Pinpoint the cell where the given text exists, returning its (X, Y) midpoint coordinate. 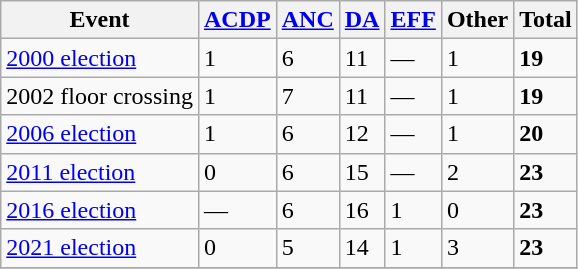
ANC (308, 20)
5 (308, 248)
2016 election (100, 210)
Total (546, 20)
2 (477, 172)
2006 election (100, 134)
Event (100, 20)
2021 election (100, 248)
2011 election (100, 172)
3 (477, 248)
15 (362, 172)
ACDP (237, 20)
7 (308, 96)
EFF (413, 20)
20 (546, 134)
14 (362, 248)
DA (362, 20)
16 (362, 210)
12 (362, 134)
2000 election (100, 58)
Other (477, 20)
2002 floor crossing (100, 96)
